Extract the [x, y] coordinate from the center of the cell holding the provided text.  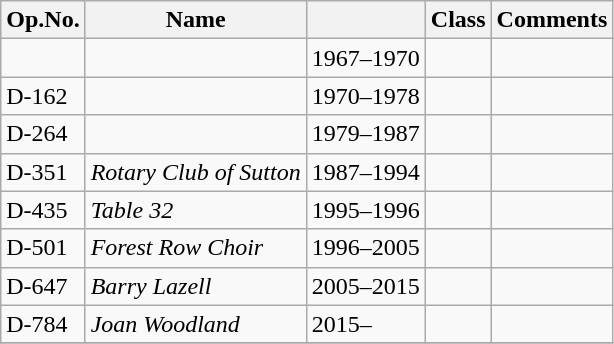
2015– [366, 324]
1996–2005 [366, 248]
D-351 [43, 172]
1970–1978 [366, 96]
2005–2015 [366, 286]
1987–1994 [366, 172]
Class [458, 20]
Forest Row Choir [196, 248]
Rotary Club of Sutton [196, 172]
D-435 [43, 210]
1979–1987 [366, 134]
D-501 [43, 248]
Op.No. [43, 20]
Comments [552, 20]
1967–1970 [366, 58]
Joan Woodland [196, 324]
D-784 [43, 324]
1995–1996 [366, 210]
Barry Lazell [196, 286]
D-162 [43, 96]
Name [196, 20]
D-647 [43, 286]
Table 32 [196, 210]
D-264 [43, 134]
